Detect which cell encompasses the target text, then output its (X, Y) center coordinate. 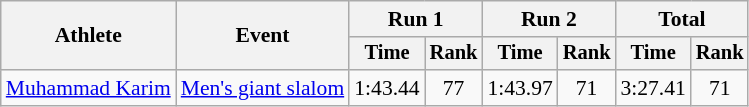
Men's giant slalom (263, 88)
Muhammad Karim (88, 88)
77 (454, 88)
Total (682, 19)
1:43.97 (520, 88)
Event (263, 36)
Run 2 (548, 19)
1:43.44 (386, 88)
Athlete (88, 36)
Run 1 (416, 19)
3:27.41 (652, 88)
